Extract the (x, y) coordinate from the center of the cell holding the provided text.  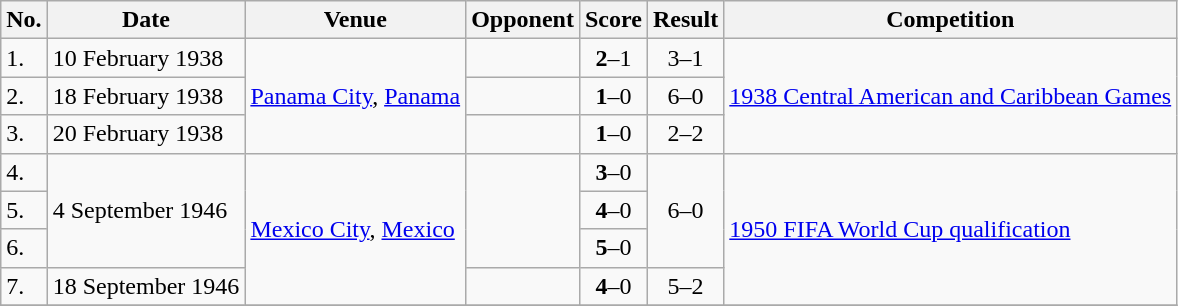
Result (685, 20)
1. (24, 58)
20 February 1938 (146, 134)
Mexico City, Mexico (356, 229)
3–0 (613, 172)
2–1 (613, 58)
18 February 1938 (146, 96)
Panama City, Panama (356, 96)
Venue (356, 20)
5. (24, 210)
1950 FIFA World Cup qualification (950, 229)
5–0 (613, 248)
3. (24, 134)
No. (24, 20)
18 September 1946 (146, 286)
10 February 1938 (146, 58)
6. (24, 248)
Date (146, 20)
2–2 (685, 134)
4. (24, 172)
5–2 (685, 286)
7. (24, 286)
4 September 1946 (146, 210)
2. (24, 96)
Score (613, 20)
3–1 (685, 58)
Competition (950, 20)
Opponent (523, 20)
1938 Central American and Caribbean Games (950, 96)
